From the cell containing the given text, extract its center point as [X, Y] coordinate. 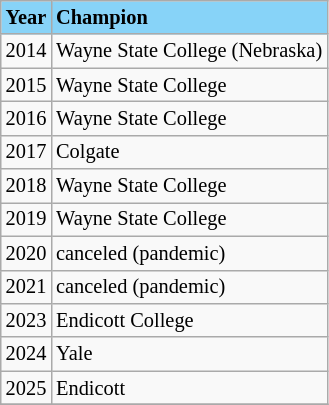
Wayne State College (Nebraska) [189, 51]
Colgate [189, 152]
Champion [189, 17]
2016 [26, 118]
Endicott College [189, 320]
2014 [26, 51]
Endicott [189, 388]
2017 [26, 152]
2018 [26, 186]
2015 [26, 85]
2021 [26, 287]
2024 [26, 354]
Yale [189, 354]
2023 [26, 320]
2025 [26, 388]
2019 [26, 219]
2020 [26, 253]
Year [26, 17]
